Search for the cell housing the specified text and yield its (X, Y) center coordinate. 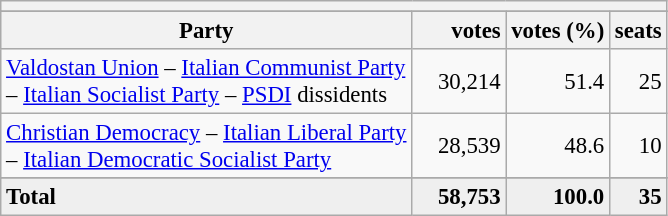
100.0 (558, 197)
35 (638, 197)
58,753 (459, 197)
Party (206, 31)
Total (206, 197)
votes (%) (558, 31)
25 (638, 82)
51.4 (558, 82)
28,539 (459, 146)
Valdostan Union – Italian Communist Party– Italian Socialist Party – PSDI dissidents (206, 82)
10 (638, 146)
48.6 (558, 146)
30,214 (459, 82)
votes (459, 31)
seats (638, 31)
Christian Democracy – Italian Liberal Party– Italian Democratic Socialist Party (206, 146)
